Determine the [x, y] coordinate at the center of the cell enclosing the given text.  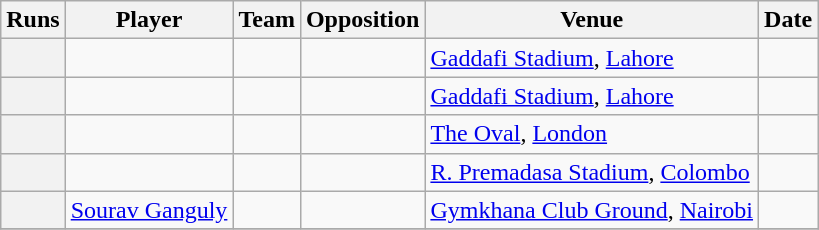
Player [149, 20]
Sourav Ganguly [149, 210]
Gymkhana Club Ground, Nairobi [592, 210]
Team [267, 20]
R. Premadasa Stadium, Colombo [592, 172]
Venue [592, 20]
Runs [33, 20]
Date [788, 20]
Opposition [362, 20]
The Oval, London [592, 134]
